Return the (x, y) coordinate for the center point of the cell that contains the specified text.  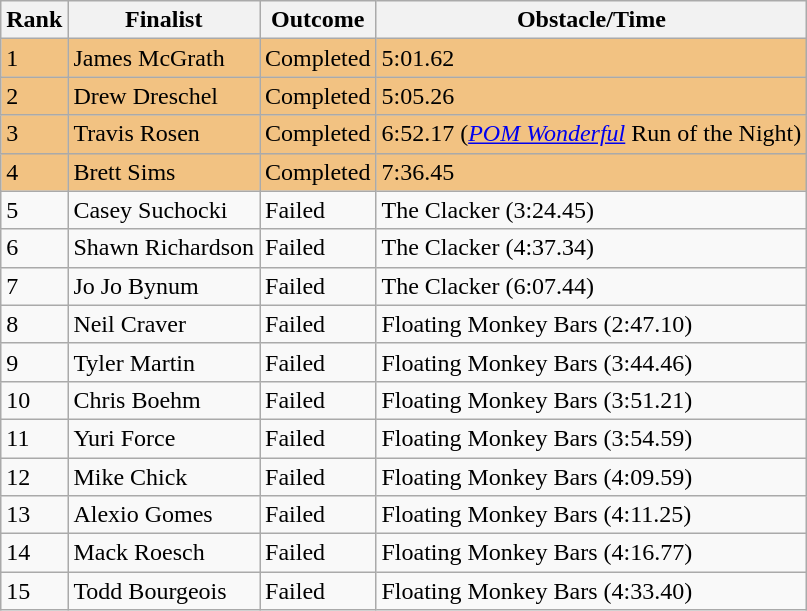
9 (34, 362)
Casey Suchocki (164, 210)
7:36.45 (592, 172)
Floating Monkey Bars (4:11.25) (592, 515)
Floating Monkey Bars (3:54.59) (592, 438)
Alexio Gomes (164, 515)
Floating Monkey Bars (2:47.10) (592, 324)
The Clacker (4:37.34) (592, 248)
5:01.62 (592, 58)
Floating Monkey Bars (4:16.77) (592, 553)
5 (34, 210)
Todd Bourgeois (164, 591)
Neil Craver (164, 324)
Rank (34, 20)
6 (34, 248)
Outcome (318, 20)
Floating Monkey Bars (3:44.46) (592, 362)
The Clacker (3:24.45) (592, 210)
12 (34, 477)
Jo Jo Bynum (164, 286)
Yuri Force (164, 438)
15 (34, 591)
5:05.26 (592, 96)
11 (34, 438)
Mike Chick (164, 477)
13 (34, 515)
Shawn Richardson (164, 248)
Travis Rosen (164, 134)
Drew Dreschel (164, 96)
4 (34, 172)
Tyler Martin (164, 362)
Floating Monkey Bars (4:33.40) (592, 591)
7 (34, 286)
James McGrath (164, 58)
10 (34, 400)
14 (34, 553)
Mack Roesch (164, 553)
Obstacle/Time (592, 20)
8 (34, 324)
3 (34, 134)
1 (34, 58)
6:52.17 (POM Wonderful Run of the Night) (592, 134)
Floating Monkey Bars (3:51.21) (592, 400)
Chris Boehm (164, 400)
Finalist (164, 20)
The Clacker (6:07.44) (592, 286)
Floating Monkey Bars (4:09.59) (592, 477)
2 (34, 96)
Brett Sims (164, 172)
